Scan for the cell matching the given text and deliver its [X, Y] coordinate at center. 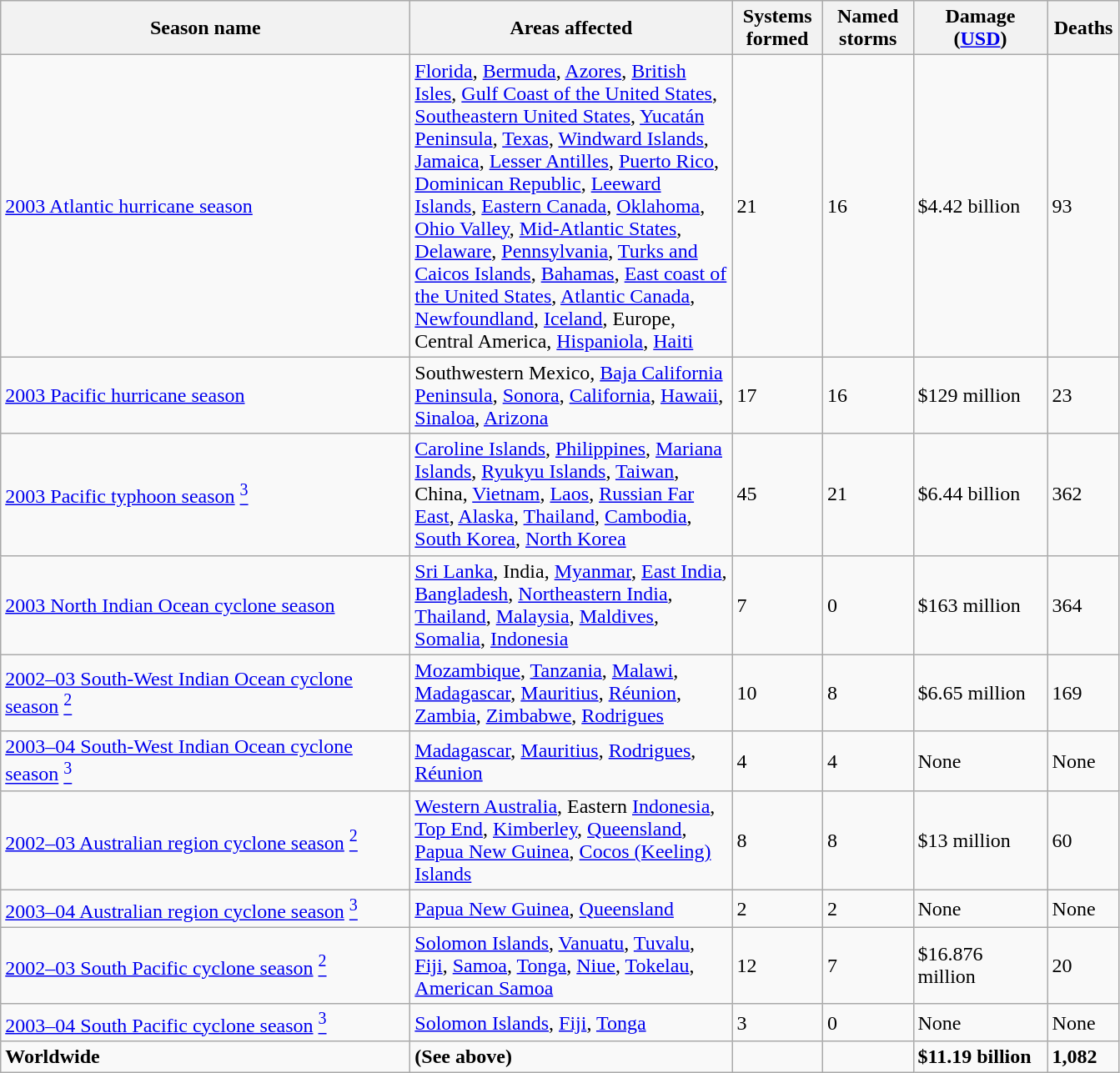
362 [1083, 494]
$129 million [981, 395]
2002–03 South-West Indian Ocean cyclone season 2 [205, 693]
2003–04 South Pacific cyclone season 3 [205, 1022]
Deaths [1083, 28]
Mozambique, Tanzania, Malawi, Madagascar, Mauritius, Réunion, Zambia, Zimbabwe, Rodrigues [571, 693]
Sri Lanka, India, Myanmar, East India, Bangladesh, Northeastern India, Thailand, Malaysia, Maldives, Somalia, Indonesia [571, 605]
Madagascar, Mauritius, Rodrigues, Réunion [571, 761]
Solomon Islands, Vanuatu, Tuvalu, Fiji, Samoa, Tonga, Niue, Tokelau, American Samoa [571, 965]
20 [1083, 965]
$13 million [981, 840]
169 [1083, 693]
Damage (USD) [981, 28]
17 [777, 395]
(See above) [571, 1057]
2002–03 Australian region cyclone season 2 [205, 840]
Papua New Guinea, Queensland [571, 909]
23 [1083, 395]
$4.42 billion [981, 206]
2003 North Indian Ocean cyclone season [205, 605]
Named storms [867, 28]
10 [777, 693]
60 [1083, 840]
2003 Pacific hurricane season [205, 395]
12 [777, 965]
$11.19 billion [981, 1057]
2003 Pacific typhoon season 3 [205, 494]
Season name [205, 28]
Solomon Islands, Fiji, Tonga [571, 1022]
93 [1083, 206]
$6.65 million [981, 693]
Southwestern Mexico, Baja California Peninsula, Sonora, California, Hawaii, Sinaloa, Arizona [571, 395]
1,082 [1083, 1057]
2003 Atlantic hurricane season [205, 206]
3 [777, 1022]
$16.876 million [981, 965]
2002–03 South Pacific cyclone season 2 [205, 965]
$163 million [981, 605]
364 [1083, 605]
2003–04 Australian region cyclone season 3 [205, 909]
Western Australia, Eastern Indonesia, Top End, Kimberley, Queensland, Papua New Guinea, Cocos (Keeling) Islands [571, 840]
Areas affected [571, 28]
Worldwide [205, 1057]
Systems formed [777, 28]
2003–04 South-West Indian Ocean cyclone season 3 [205, 761]
45 [777, 494]
$6.44 billion [981, 494]
